Locate the cell with the specified text and output its [x, y] center coordinate. 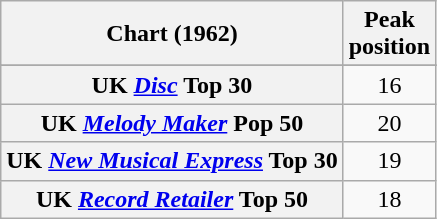
UK Record Retailer Top 50 [172, 199]
UK Disc Top 30 [172, 85]
UK Melody Maker Pop 50 [172, 123]
Peakposition [389, 34]
Chart (1962) [172, 34]
19 [389, 161]
20 [389, 123]
18 [389, 199]
UK New Musical Express Top 30 [172, 161]
16 [389, 85]
